Provide the (X, Y) coordinate of the cell's center where the given text is located.  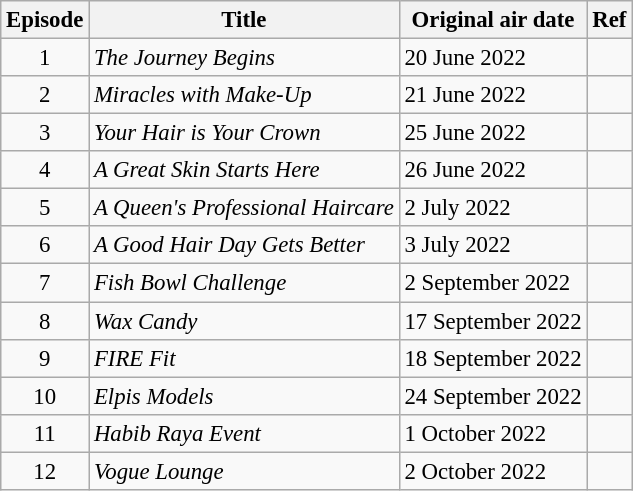
10 (45, 396)
Miracles with Make-Up (244, 95)
3 (45, 133)
1 October 2022 (493, 433)
Your Hair is Your Crown (244, 133)
A Great Skin Starts Here (244, 170)
4 (45, 170)
2 July 2022 (493, 208)
24 September 2022 (493, 396)
1 (45, 58)
2 (45, 95)
8 (45, 321)
2 September 2022 (493, 283)
Ref (610, 20)
A Queen's Professional Haircare (244, 208)
18 September 2022 (493, 358)
12 (45, 471)
FIRE Fit (244, 358)
A Good Hair Day Gets Better (244, 245)
26 June 2022 (493, 170)
Wax Candy (244, 321)
Habib Raya Event (244, 433)
17 September 2022 (493, 321)
25 June 2022 (493, 133)
Elpis Models (244, 396)
11 (45, 433)
9 (45, 358)
20 June 2022 (493, 58)
3 July 2022 (493, 245)
21 June 2022 (493, 95)
The Journey Begins (244, 58)
Title (244, 20)
Episode (45, 20)
7 (45, 283)
6 (45, 245)
Vogue Lounge (244, 471)
2 October 2022 (493, 471)
5 (45, 208)
Fish Bowl Challenge (244, 283)
Original air date (493, 20)
